Return (X, Y) of the center of cell containing provided text 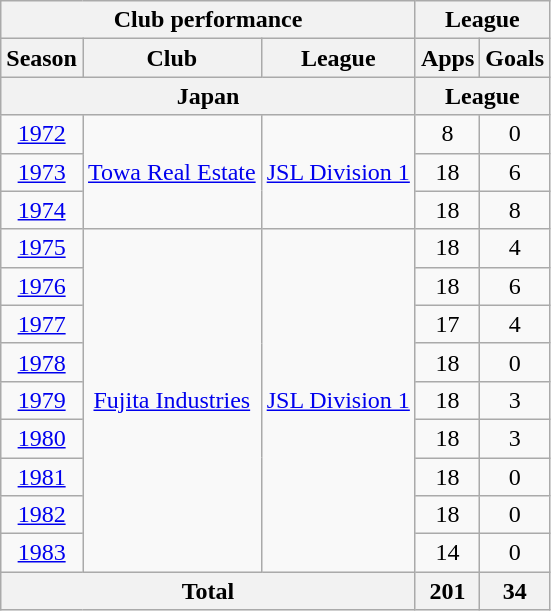
Club (172, 58)
Japan (208, 96)
201 (447, 591)
Fujita Industries (172, 400)
Goals (515, 58)
34 (515, 591)
14 (447, 553)
1975 (42, 248)
1972 (42, 134)
1981 (42, 477)
Season (42, 58)
1983 (42, 553)
Apps (447, 58)
Towa Real Estate (172, 172)
17 (447, 324)
1982 (42, 515)
Club performance (208, 20)
1979 (42, 400)
1974 (42, 210)
1976 (42, 286)
1977 (42, 324)
1973 (42, 172)
1978 (42, 362)
1980 (42, 438)
Total (208, 591)
